Find where the given text appears and provide that cell's center as (X, Y) coordinate. 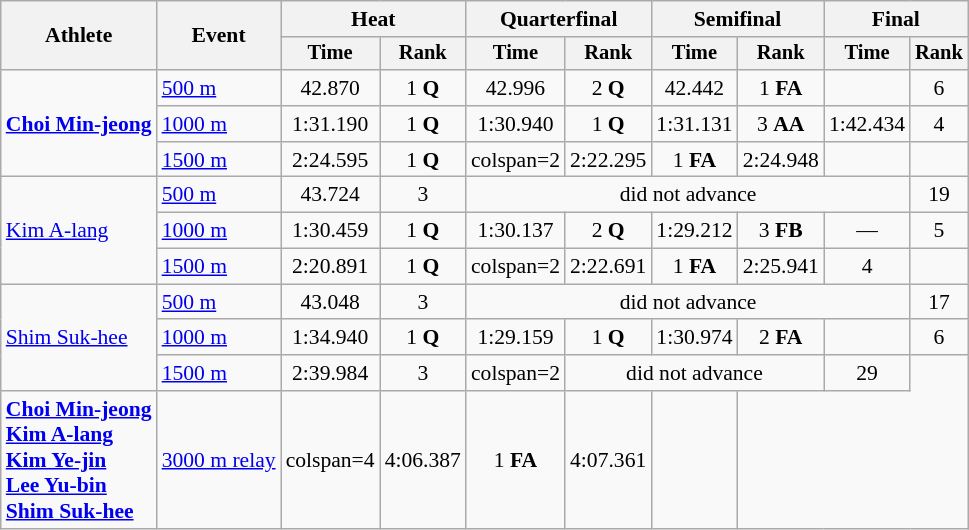
1:30.137 (516, 231)
43.724 (330, 195)
Choi Min-jeongKim A-langKim Ye-jinLee Yu-binShim Suk-hee (79, 460)
Kim A-lang (79, 230)
43.048 (330, 302)
1:30.940 (516, 124)
5 (939, 231)
Shim Suk-hee (79, 338)
3 FB (781, 231)
Semifinal (738, 19)
2:22.691 (608, 267)
2 FA (781, 338)
19 (939, 195)
2:22.295 (608, 160)
2:20.891 (330, 267)
1:30.459 (330, 231)
Quarterfinal (558, 19)
1:29.212 (694, 231)
42.442 (694, 88)
1:29.159 (516, 338)
2:24.948 (781, 160)
42.870 (330, 88)
2:24.595 (330, 160)
4:06.387 (423, 460)
2:25.941 (781, 267)
1:34.940 (330, 338)
Final (896, 19)
2:39.984 (330, 373)
1:31.190 (330, 124)
29 (867, 373)
Heat (374, 19)
3 AA (781, 124)
1:31.131 (694, 124)
4:07.361 (608, 460)
3000 m relay (219, 460)
Event (219, 36)
Athlete (79, 36)
1:30.974 (694, 338)
42.996 (516, 88)
Choi Min-jeong (79, 124)
colspan=4 (330, 460)
— (867, 231)
1:42.434 (867, 124)
17 (939, 302)
